Provide the (x, y) coordinate of the cell's center where the given text is located.  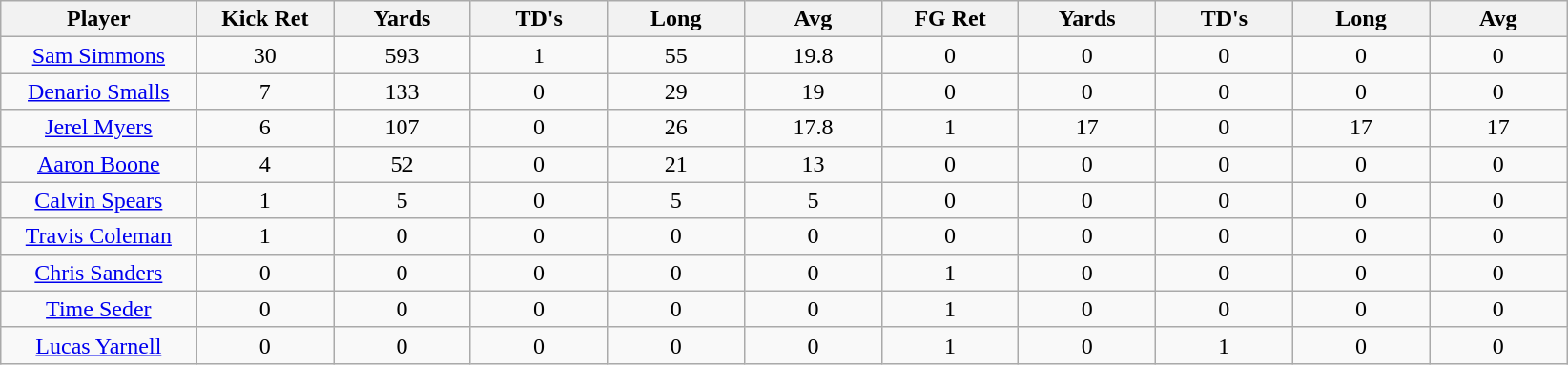
21 (676, 164)
4 (265, 164)
7 (265, 91)
19 (814, 91)
Kick Ret (265, 19)
29 (676, 91)
Aaron Boone (99, 164)
Calvin Spears (99, 200)
26 (676, 128)
133 (402, 91)
Time Seder (99, 309)
Lucas Yarnell (99, 345)
52 (402, 164)
Travis Coleman (99, 236)
Denario Smalls (99, 91)
6 (265, 128)
13 (814, 164)
Jerel Myers (99, 128)
19.8 (814, 55)
30 (265, 55)
593 (402, 55)
Player (99, 19)
17.8 (814, 128)
55 (676, 55)
Sam Simmons (99, 55)
Chris Sanders (99, 273)
FG Ret (950, 19)
107 (402, 128)
